Identify which cell holds the provided text, then report its [X, Y] central coordinate. 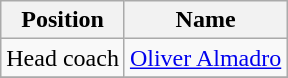
Position [63, 20]
Head coach [63, 58]
Oliver Almadro [205, 58]
Name [205, 20]
